Determine the [X, Y] coordinate at the center of the cell enclosing the given text.  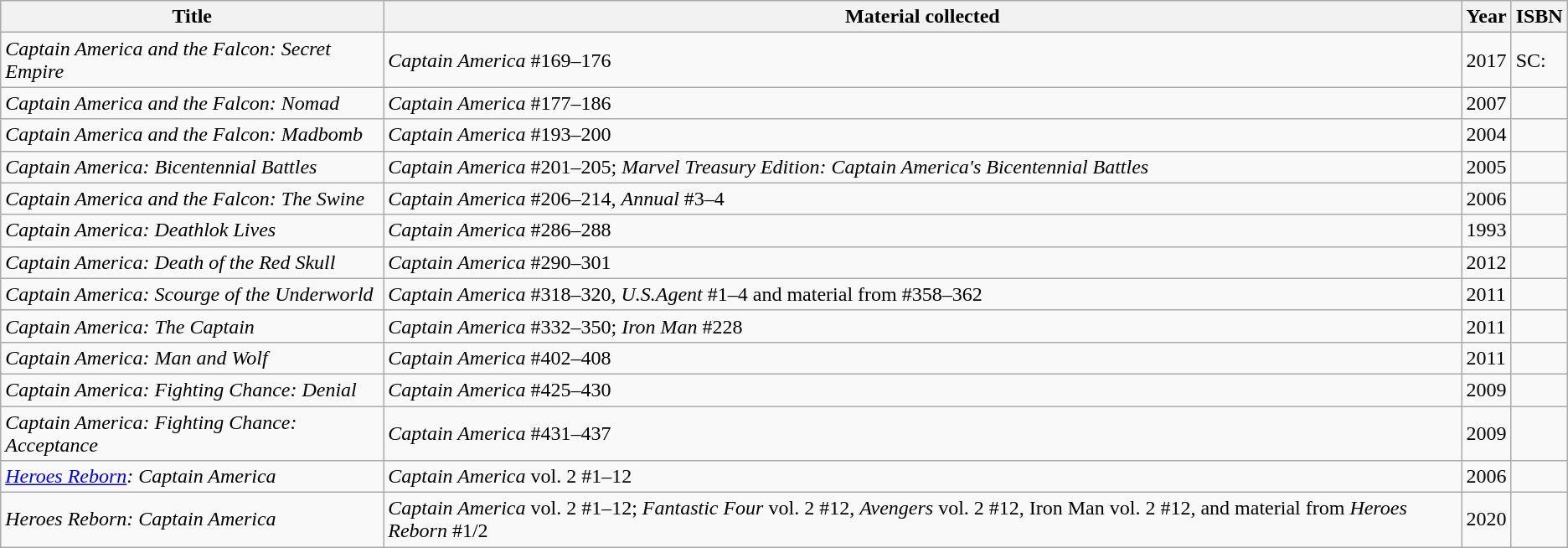
Captain America #402–408 [923, 358]
Captain America: Fighting Chance: Denial [193, 390]
Captain America #318–320, U.S.Agent #1–4 and material from #358–362 [923, 294]
Captain America: Deathlok Lives [193, 230]
Year [1486, 17]
Captain America vol. 2 #1–12 [923, 477]
Captain America: Scourge of the Underworld [193, 294]
Captain America: Death of the Red Skull [193, 262]
1993 [1486, 230]
2004 [1486, 135]
Captain America #425–430 [923, 390]
Captain America #332–350; Iron Man #228 [923, 326]
Captain America and the Falcon: Nomad [193, 103]
Title [193, 17]
2017 [1486, 60]
2020 [1486, 520]
Captain America #431–437 [923, 432]
2007 [1486, 103]
2012 [1486, 262]
Captain America and the Falcon: Secret Empire [193, 60]
ISBN [1540, 17]
Captain America #201–205; Marvel Treasury Edition: Captain America's Bicentennial Battles [923, 167]
Captain America #193–200 [923, 135]
Captain America: The Captain [193, 326]
Captain America and the Falcon: The Swine [193, 199]
Captain America #177–186 [923, 103]
Captain America #290–301 [923, 262]
Captain America #206–214, Annual #3–4 [923, 199]
Captain America and the Falcon: Madbomb [193, 135]
Captain America: Bicentennial Battles [193, 167]
Captain America #286–288 [923, 230]
2005 [1486, 167]
Captain America: Man and Wolf [193, 358]
Captain America: Fighting Chance: Acceptance [193, 432]
Material collected [923, 17]
SC: [1540, 60]
Captain America vol. 2 #1–12; Fantastic Four vol. 2 #12, Avengers vol. 2 #12, Iron Man vol. 2 #12, and material from Heroes Reborn #1/2 [923, 520]
Captain America #169–176 [923, 60]
